Search for the cell housing the specified text and yield its (x, y) center coordinate. 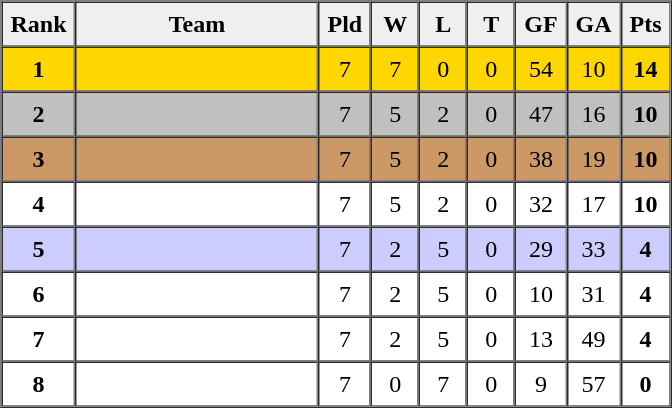
32 (540, 204)
3 (39, 158)
17 (594, 204)
6 (39, 294)
31 (594, 294)
19 (594, 158)
49 (594, 338)
8 (39, 384)
Pts (646, 24)
L (443, 24)
Rank (39, 24)
Team (198, 24)
1 (39, 68)
29 (540, 248)
T (491, 24)
GF (540, 24)
16 (594, 114)
14 (646, 68)
57 (594, 384)
33 (594, 248)
54 (540, 68)
47 (540, 114)
W (395, 24)
38 (540, 158)
13 (540, 338)
GA (594, 24)
Pld (346, 24)
9 (540, 384)
